Scan for the cell matching the given text and deliver its (x, y) coordinate at center. 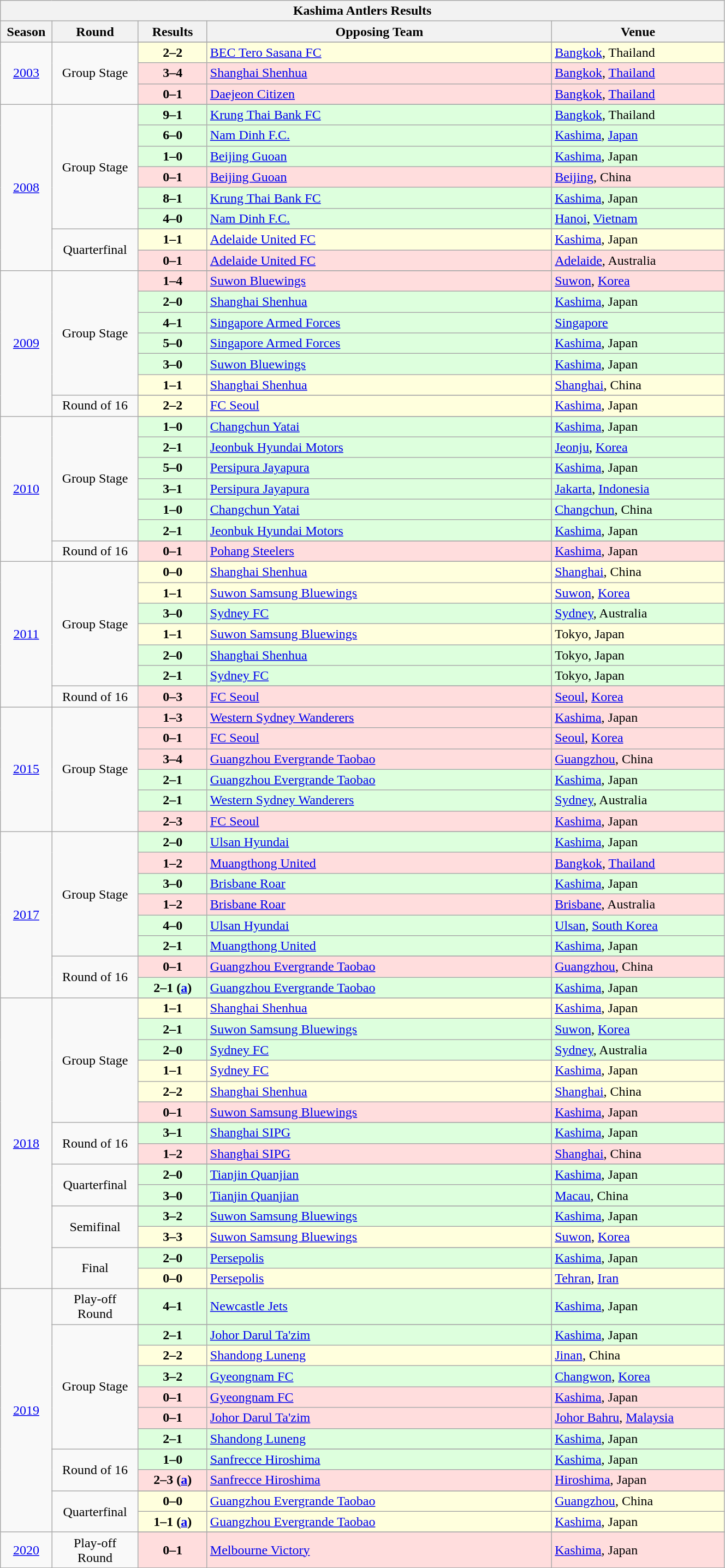
0–3 (173, 697)
2010 (26, 489)
BEC Tero Sasana FC (379, 52)
Daejeon Citizen (379, 94)
Jakarta, Indonesia (638, 489)
1–1 (a) (173, 1522)
3–3 (173, 1237)
1–4 (173, 281)
Venue (638, 32)
Opposing Team (379, 32)
Pohang Steelers (379, 551)
Round (95, 32)
2019 (26, 1411)
Changchun, China (638, 509)
2020 (26, 1549)
Hiroshima, Japan (638, 1480)
Jeonju, Korea (638, 447)
Beijing, China (638, 177)
6–0 (173, 135)
1–3 (173, 717)
2–1 (a) (173, 988)
Jinan, China (638, 1356)
Ulsan, South Korea (638, 925)
Melbourne Victory (379, 1549)
Adelaide, Australia (638, 260)
Brisbane, Australia (638, 904)
Singapore (638, 323)
Johor Bahru, Malaysia (638, 1418)
Changwon, Korea (638, 1376)
2017 (26, 914)
Kashima Antlers Results (362, 11)
Season (26, 32)
2008 (26, 187)
Hanoi, Vietnam (638, 218)
8–1 (173, 198)
2003 (26, 73)
9–1 (173, 115)
2011 (26, 634)
Semifinal (95, 1226)
Newcastle Jets (379, 1307)
2015 (26, 769)
2018 (26, 1143)
2–3 (173, 821)
2009 (26, 343)
Tehran, Iran (638, 1279)
Results (173, 32)
Final (95, 1268)
Macau, China (638, 1195)
2–3 (a) (173, 1480)
